Output the (x, y) coordinate of the center of the cell containing the given text.  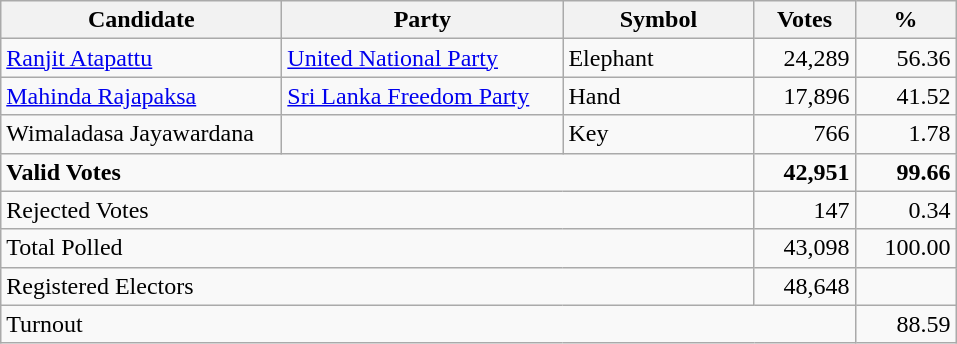
100.00 (906, 248)
Hand (658, 96)
Symbol (658, 20)
43,098 (804, 248)
Registered Electors (378, 286)
Wimaladasa Jayawardana (142, 134)
24,289 (804, 58)
Turnout (428, 324)
99.66 (906, 172)
766 (804, 134)
Mahinda Rajapaksa (142, 96)
Ranjit Atapattu (142, 58)
Elephant (658, 58)
Rejected Votes (378, 210)
Votes (804, 20)
88.59 (906, 324)
Valid Votes (378, 172)
48,648 (804, 286)
% (906, 20)
1.78 (906, 134)
17,896 (804, 96)
41.52 (906, 96)
Party (422, 20)
United National Party (422, 58)
147 (804, 210)
0.34 (906, 210)
Total Polled (378, 248)
Sri Lanka Freedom Party (422, 96)
42,951 (804, 172)
Key (658, 134)
Candidate (142, 20)
56.36 (906, 58)
